Search for the cell housing the specified text and yield its [x, y] center coordinate. 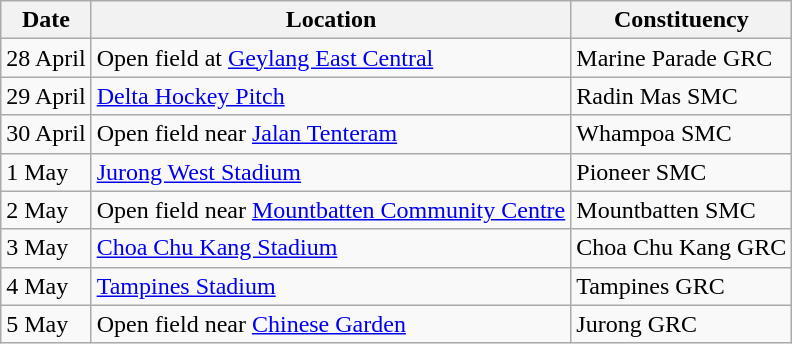
28 April [46, 58]
29 April [46, 96]
Marine Parade GRC [682, 58]
Delta Hockey Pitch [331, 96]
Open field at Geylang East Central [331, 58]
Choa Chu Kang Stadium [331, 248]
Tampines Stadium [331, 286]
Radin Mas SMC [682, 96]
30 April [46, 134]
Constituency [682, 20]
Open field near Jalan Tenteram [331, 134]
Location [331, 20]
2 May [46, 210]
Jurong GRC [682, 324]
1 May [46, 172]
4 May [46, 286]
Pioneer SMC [682, 172]
Choa Chu Kang GRC [682, 248]
3 May [46, 248]
Mountbatten SMC [682, 210]
Open field near Chinese Garden [331, 324]
Date [46, 20]
Open field near Mountbatten Community Centre [331, 210]
5 May [46, 324]
Jurong West Stadium [331, 172]
Whampoa SMC [682, 134]
Tampines GRC [682, 286]
